Identify which cell holds the provided text, then report its (X, Y) central coordinate. 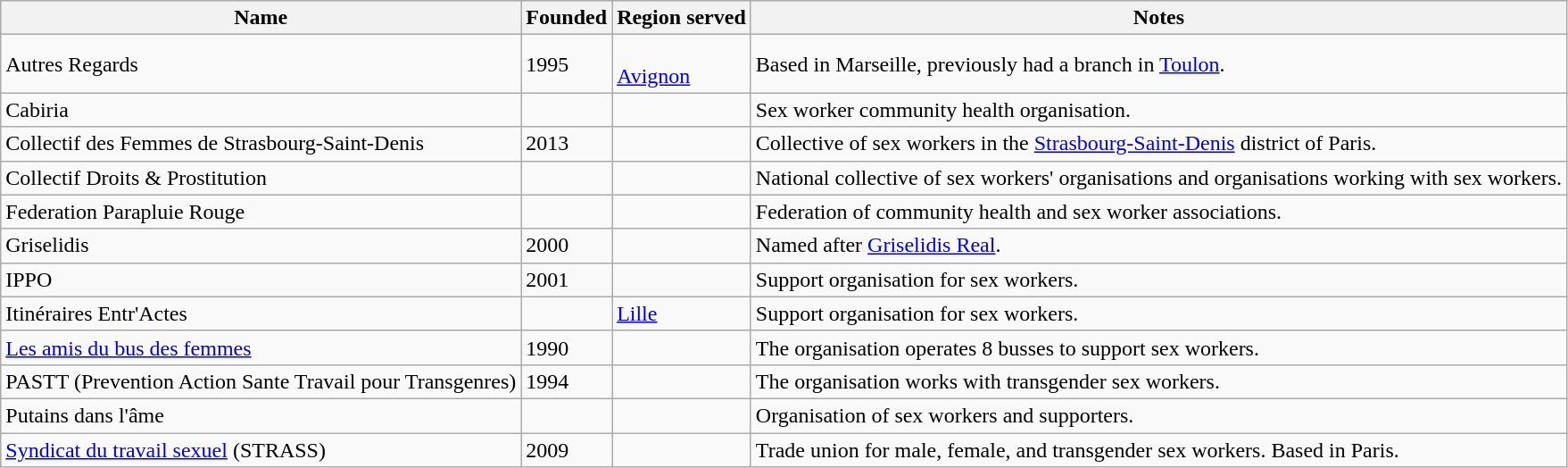
The organisation works with transgender sex workers. (1158, 381)
Notes (1158, 18)
Cabiria (261, 110)
Syndicat du travail sexuel (STRASS) (261, 449)
Les amis du bus des femmes (261, 347)
Autres Regards (261, 64)
2013 (567, 144)
Region served (682, 18)
Collectif des Femmes de Strasbourg-Saint-Denis (261, 144)
2001 (567, 280)
Avignon (682, 64)
Collectif Droits & Prostitution (261, 178)
2000 (567, 246)
Trade union for male, female, and transgender sex workers. Based in Paris. (1158, 449)
Founded (567, 18)
Name (261, 18)
Collective of sex workers in the Strasbourg-Saint-Denis district of Paris. (1158, 144)
The organisation operates 8 busses to support sex workers. (1158, 347)
Itinéraires Entr'Actes (261, 313)
Federation Parapluie Rouge (261, 212)
Named after Griselidis Real. (1158, 246)
1995 (567, 64)
Federation of community health and sex worker associations. (1158, 212)
Based in Marseille, previously had a branch in Toulon. (1158, 64)
IPPO (261, 280)
Sex worker community health organisation. (1158, 110)
Putains dans l'âme (261, 415)
National collective of sex workers' organisations and organisations working with sex workers. (1158, 178)
Griselidis (261, 246)
1994 (567, 381)
PASTT (Prevention Action Sante Travail pour Transgenres) (261, 381)
Lille (682, 313)
Organisation of sex workers and supporters. (1158, 415)
1990 (567, 347)
2009 (567, 449)
